Pinpoint the cell where the given text exists, returning its [x, y] midpoint coordinate. 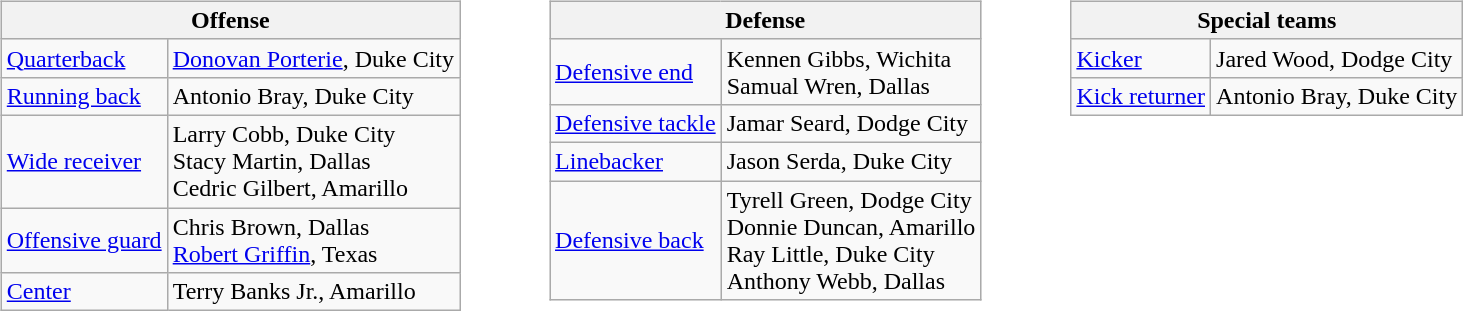
Donovan Porterie, Duke City [313, 58]
Tyrell Green, Dodge CityDonnie Duncan, AmarilloRay Little, Duke CityAnthony Webb, Dallas [851, 240]
Running back [84, 96]
Wide receiver [84, 161]
Quarterback [84, 58]
Kennen Gibbs, WichitaSamual Wren, Dallas [851, 72]
Offensive guard [84, 240]
Offense [230, 20]
Kick returner [1141, 96]
Linebacker [636, 161]
Jason Serda, Duke City [851, 161]
Defensive end [636, 72]
Special teams [1267, 20]
Terry Banks Jr., Amarillo [313, 292]
Kicker [1141, 58]
Larry Cobb, Duke CityStacy Martin, DallasCedric Gilbert, Amarillo [313, 161]
Defensive back [636, 240]
Center [84, 292]
Jared Wood, Dodge City [1337, 58]
Defensive tackle [636, 123]
Jamar Seard, Dodge City [851, 123]
Defense [766, 20]
Chris Brown, DallasRobert Griffin, Texas [313, 240]
